Extract the (X, Y) coordinate from the center of the cell holding the provided text.  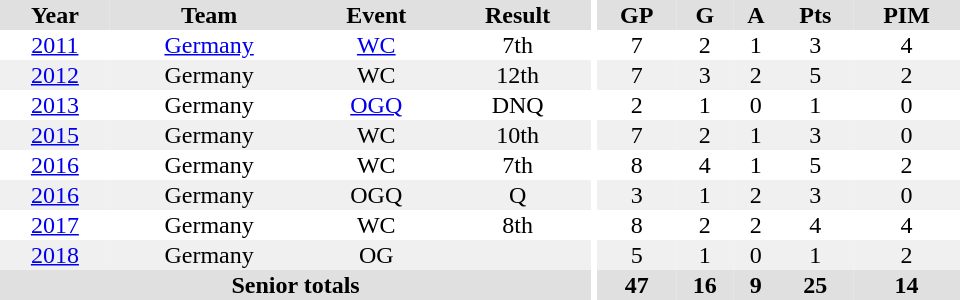
12th (518, 75)
Year (55, 15)
10th (518, 135)
G (705, 15)
PIM (906, 15)
2015 (55, 135)
DNQ (518, 105)
A (756, 15)
16 (705, 285)
Senior totals (296, 285)
2013 (55, 105)
14 (906, 285)
Q (518, 195)
OG (376, 255)
2018 (55, 255)
25 (816, 285)
2017 (55, 225)
2012 (55, 75)
Event (376, 15)
2011 (55, 45)
Result (518, 15)
9 (756, 285)
GP (637, 15)
Team (210, 15)
Pts (816, 15)
8th (518, 225)
47 (637, 285)
